Capture the cell that displays the provided text and extract its (x, y) central coordinate. 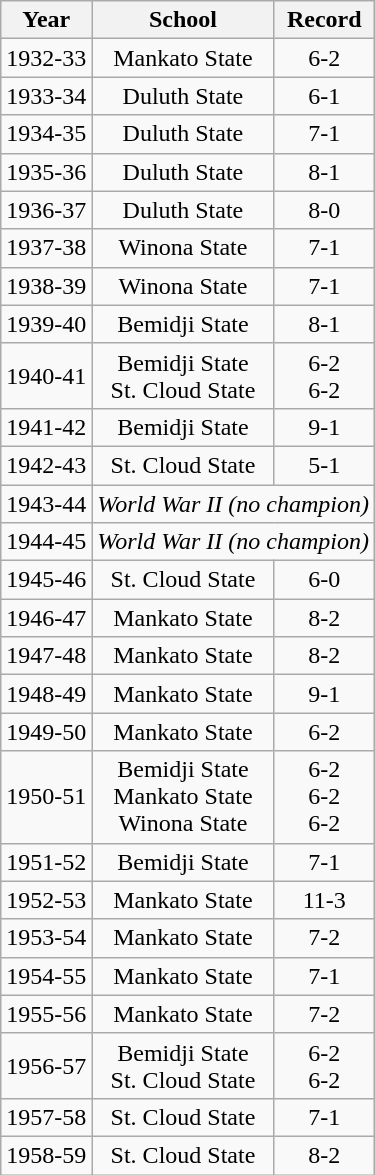
11-3 (324, 900)
1939-40 (46, 324)
1948-49 (46, 694)
1949-50 (46, 732)
8-0 (324, 210)
1946-47 (46, 618)
1953-54 (46, 938)
6-0 (324, 580)
1956-57 (46, 1066)
School (183, 20)
6-26-26-2 (324, 797)
1933-34 (46, 96)
1938-39 (46, 286)
1934-35 (46, 134)
Year (46, 20)
1957-58 (46, 1117)
1937-38 (46, 248)
Bemidji StateMankato StateWinona State (183, 797)
1943-44 (46, 503)
1947-48 (46, 656)
5-1 (324, 465)
1935-36 (46, 172)
1950-51 (46, 797)
Record (324, 20)
1945-46 (46, 580)
1951-52 (46, 862)
1941-42 (46, 427)
1954-55 (46, 976)
6-1 (324, 96)
1952-53 (46, 900)
1958-59 (46, 1155)
1955-56 (46, 1014)
1936-37 (46, 210)
1944-45 (46, 542)
1942-43 (46, 465)
1940-41 (46, 376)
1932-33 (46, 58)
